Output the (X, Y) coordinate of the center of the cell containing the given text.  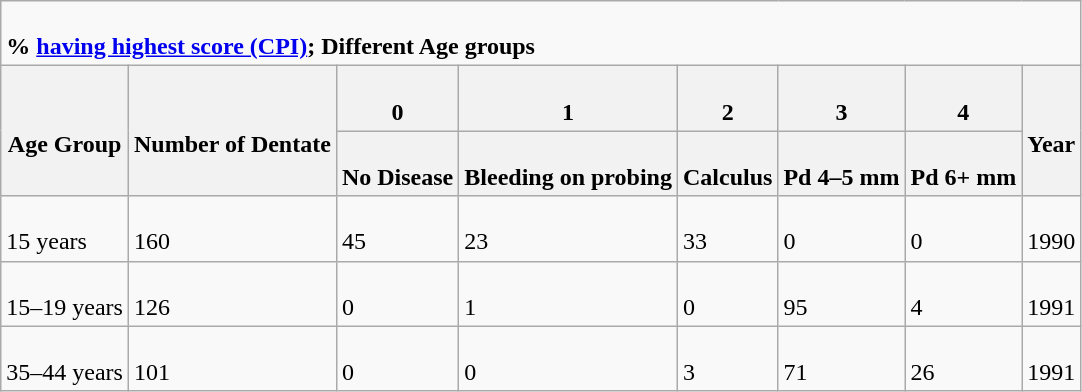
1990 (1052, 228)
15 years (65, 228)
95 (842, 294)
71 (842, 358)
Bleeding on probing (568, 164)
2 (727, 98)
Age Group (65, 131)
33 (727, 228)
160 (232, 228)
101 (232, 358)
Calculus (727, 164)
No Disease (397, 164)
Number of Dentate (232, 131)
45 (397, 228)
23 (568, 228)
15–19 years (65, 294)
35–44 years (65, 358)
% having highest score (CPI); Different Age groups (541, 34)
126 (232, 294)
26 (964, 358)
Year (1052, 131)
Pd 6+ mm (964, 164)
Pd 4–5 mm (842, 164)
